Pinpoint the cell where the given text exists, returning its [X, Y] midpoint coordinate. 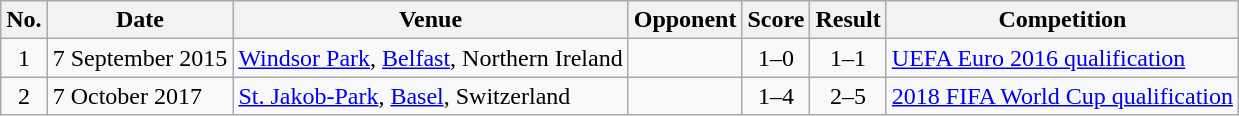
Score [776, 20]
Venue [430, 20]
2–5 [848, 96]
Date [140, 20]
Competition [1062, 20]
2018 FIFA World Cup qualification [1062, 96]
7 September 2015 [140, 58]
Windsor Park, Belfast, Northern Ireland [430, 58]
1–4 [776, 96]
1–1 [848, 58]
No. [24, 20]
UEFA Euro 2016 qualification [1062, 58]
1–0 [776, 58]
2 [24, 96]
Opponent [685, 20]
Result [848, 20]
St. Jakob-Park, Basel, Switzerland [430, 96]
1 [24, 58]
7 October 2017 [140, 96]
